Return the [x, y] coordinate for the center point of the cell that contains the specified text.  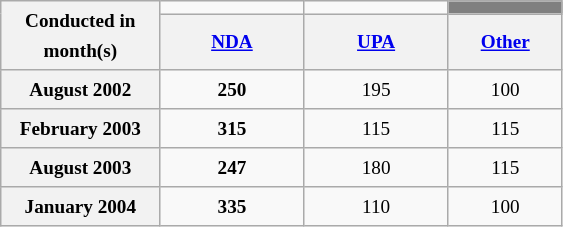
250 [232, 90]
180 [376, 168]
February 2003 [80, 128]
315 [232, 128]
247 [232, 168]
195 [376, 90]
August 2002 [80, 90]
Conducted in month(s) [80, 36]
110 [376, 206]
UPA [376, 42]
NDA [232, 42]
January 2004 [80, 206]
335 [232, 206]
Other [505, 42]
August 2003 [80, 168]
